Return the (X, Y) coordinate for the center point of the cell that contains the specified text.  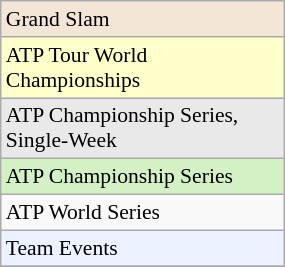
Grand Slam (142, 19)
ATP Championship Series, Single-Week (142, 128)
Team Events (142, 248)
ATP World Series (142, 213)
ATP Tour World Championships (142, 68)
ATP Championship Series (142, 177)
